Detect which cell encompasses the target text, then output its [x, y] center coordinate. 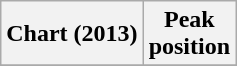
Peakposition [189, 34]
Chart (2013) [72, 34]
